Provide the [x, y] coordinate of the cell's center where the given text is located.  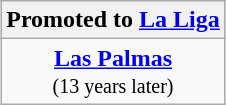
Promoted to La Liga [114, 20]
Las Palmas(13 years later) [114, 72]
